Pinpoint the cell where the given text exists, returning its (x, y) midpoint coordinate. 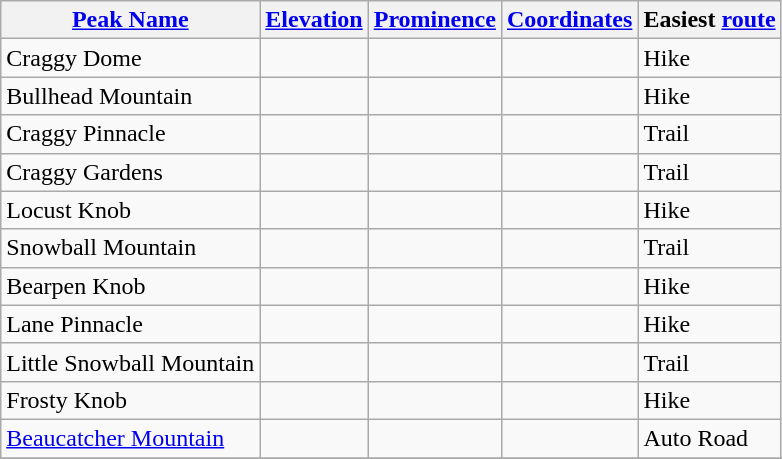
Prominence (434, 20)
Locust Knob (130, 210)
Easiest route (710, 20)
Coordinates (569, 20)
Craggy Gardens (130, 172)
Auto Road (710, 438)
Craggy Dome (130, 58)
Little Snowball Mountain (130, 362)
Frosty Knob (130, 400)
Snowball Mountain (130, 248)
Craggy Pinnacle (130, 134)
Elevation (314, 20)
Lane Pinnacle (130, 324)
Beaucatcher Mountain (130, 438)
Bearpen Knob (130, 286)
Peak Name (130, 20)
Bullhead Mountain (130, 96)
